Return the (x, y) coordinate for the center point of the cell that contains the specified text.  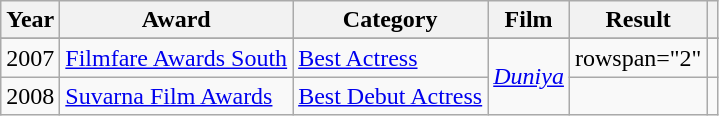
Year (30, 20)
2007 (30, 58)
Filmfare Awards South (176, 58)
Best Debut Actress (390, 96)
Duniya (529, 77)
Award (176, 20)
Film (529, 20)
Best Actress (390, 58)
Result (638, 20)
Suvarna Film Awards (176, 96)
Category (390, 20)
rowspan="2" (638, 58)
2008 (30, 96)
